Find where the given text appears and provide that cell's center as (x, y) coordinate. 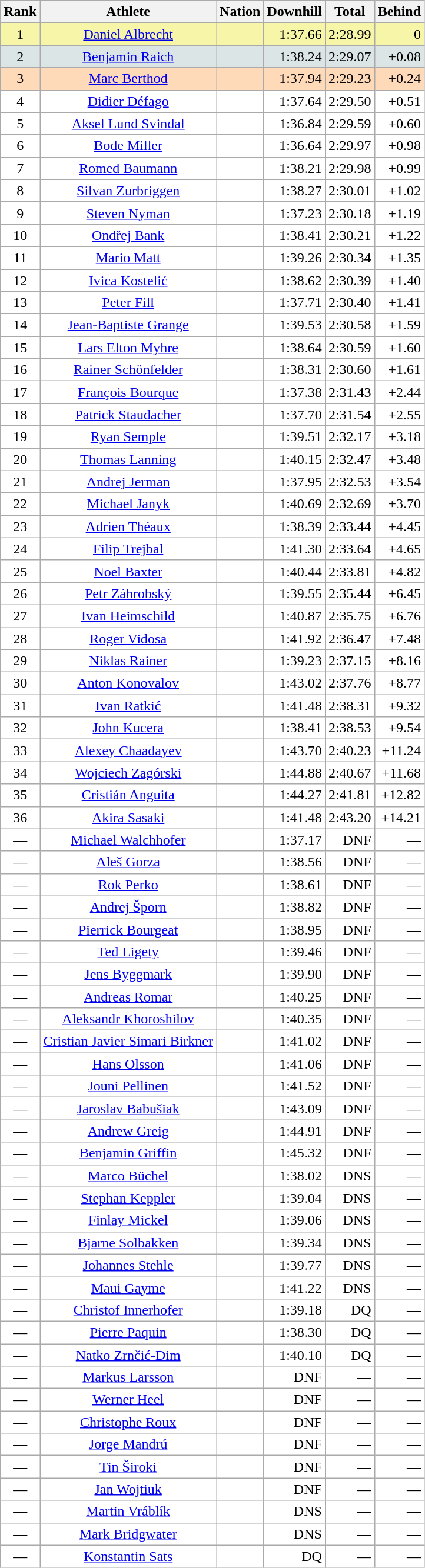
1:37.17 (294, 840)
1:40.25 (294, 997)
2:30.34 (350, 258)
Lars Elton Myhre (128, 348)
1:38.64 (294, 348)
1:44.88 (294, 773)
25 (20, 571)
+11.24 (399, 750)
2:30.59 (350, 348)
Michael Walchhofer (128, 840)
1:40.10 (294, 1355)
Athlete (128, 12)
2:33.81 (350, 571)
Ryan Semple (128, 437)
+0.98 (399, 146)
Daniel Albrecht (128, 34)
1:38.02 (294, 1176)
16 (20, 370)
Markus Larsson (128, 1377)
Rainer Schönfelder (128, 370)
29 (20, 661)
1:38.62 (294, 281)
Jan Wojtiuk (128, 1489)
Pierrick Bourgeat (128, 929)
+0.24 (399, 79)
2:35.44 (350, 593)
+3.54 (399, 482)
1:39.46 (294, 952)
2:30.21 (350, 235)
2:30.40 (350, 303)
2:35.75 (350, 616)
3 (20, 79)
2:33.44 (350, 526)
2:30.58 (350, 325)
Jean-Baptiste Grange (128, 325)
1:39.18 (294, 1310)
2:29.23 (350, 79)
Nation (240, 12)
1:41.22 (294, 1287)
Thomas Lanning (128, 459)
+1.60 (399, 348)
+6.76 (399, 616)
Christophe Roux (128, 1422)
Martin Vráblík (128, 1512)
Ondřej Bank (128, 235)
2:41.81 (350, 795)
15 (20, 348)
+14.21 (399, 818)
Natko Zrnčić-Dim (128, 1355)
1:39.77 (294, 1265)
Noel Baxter (128, 571)
1:37.70 (294, 415)
1:37.23 (294, 213)
+3.70 (399, 504)
1:36.84 (294, 124)
2:31.43 (350, 392)
Filip Trejbal (128, 549)
1:38.21 (294, 168)
1:38.56 (294, 862)
13 (20, 303)
14 (20, 325)
19 (20, 437)
Cristián Anguita (128, 795)
6 (20, 146)
1 (20, 34)
Anton Konovalov (128, 683)
27 (20, 616)
1:39.53 (294, 325)
Romed Baumann (128, 168)
Niklas Rainer (128, 661)
1:39.51 (294, 437)
2:30.60 (350, 370)
Aksel Lund Svindal (128, 124)
1:37.71 (294, 303)
François Bourque (128, 392)
John Kucera (128, 728)
1:40.87 (294, 616)
Behind (399, 12)
Didier Défago (128, 101)
Tin Široki (128, 1467)
1:38.31 (294, 370)
1:44.91 (294, 1131)
1:37.66 (294, 34)
24 (20, 549)
34 (20, 773)
1:41.06 (294, 1064)
Bjarne Solbakken (128, 1243)
1:39.26 (294, 258)
1:37.64 (294, 101)
Peter Fill (128, 303)
Roger Vidosa (128, 638)
2:31.54 (350, 415)
Rank (20, 12)
+0.08 (399, 56)
0 (399, 34)
1:39.04 (294, 1198)
2:32.69 (350, 504)
1:39.90 (294, 974)
+3.48 (399, 459)
1:44.27 (294, 795)
Benjamin Griffin (128, 1153)
31 (20, 706)
+4.65 (399, 549)
2:37.15 (350, 661)
33 (20, 750)
2:38.31 (350, 706)
2:32.17 (350, 437)
+9.32 (399, 706)
Adrien Théaux (128, 526)
Patrick Staudacher (128, 415)
1:39.23 (294, 661)
22 (20, 504)
2:28.99 (350, 34)
Aleksandr Khoroshilov (128, 1019)
Finlay Mickel (128, 1220)
+1.35 (399, 258)
+1.41 (399, 303)
Steven Nyman (128, 213)
Rok Perko (128, 885)
1:39.06 (294, 1220)
2:40.23 (350, 750)
30 (20, 683)
1:43.09 (294, 1109)
1:38.82 (294, 907)
1:37.38 (294, 392)
1:45.32 (294, 1153)
+6.45 (399, 593)
2:37.76 (350, 683)
Ted Ligety (128, 952)
36 (20, 818)
20 (20, 459)
Stephan Keppler (128, 1198)
+11.68 (399, 773)
12 (20, 281)
+12.82 (399, 795)
1:43.70 (294, 750)
Alexey Chaadayev (128, 750)
Downhill (294, 12)
Benjamin Raich (128, 56)
26 (20, 593)
Jouni Pellinen (128, 1086)
Ivan Ratkić (128, 706)
+1.02 (399, 191)
1:40.15 (294, 459)
+2.55 (399, 415)
+8.77 (399, 683)
Cristian Javier Simari Birkner (128, 1042)
Andreas Romar (128, 997)
21 (20, 482)
1:40.44 (294, 571)
2:43.20 (350, 818)
+3.18 (399, 437)
2:29.97 (350, 146)
+0.99 (399, 168)
4 (20, 101)
Silvan Zurbriggen (128, 191)
Mark Bridgwater (128, 1534)
2:32.53 (350, 482)
+1.19 (399, 213)
1:38.27 (294, 191)
+0.51 (399, 101)
18 (20, 415)
2:38.53 (350, 728)
Andrej Jerman (128, 482)
1:43.02 (294, 683)
2:29.98 (350, 168)
1:38.30 (294, 1332)
+9.54 (399, 728)
Pierre Paquin (128, 1332)
2:29.07 (350, 56)
10 (20, 235)
+1.61 (399, 370)
Maui Gayme (128, 1287)
1:40.35 (294, 1019)
+7.48 (399, 638)
Jens Byggmark (128, 974)
Bode Miller (128, 146)
2 (20, 56)
Michael Janyk (128, 504)
+4.45 (399, 526)
1:37.94 (294, 79)
Christof Innerhofer (128, 1310)
+8.16 (399, 661)
2:36.47 (350, 638)
1:38.95 (294, 929)
+1.40 (399, 281)
Jorge Mandrú (128, 1444)
Marco Büchel (128, 1176)
1:36.64 (294, 146)
Johannes Stehle (128, 1265)
Hans Olsson (128, 1064)
1:39.55 (294, 593)
23 (20, 526)
2:30.01 (350, 191)
+0.60 (399, 124)
1:41.02 (294, 1042)
Konstantin Sats (128, 1556)
Ivan Heimschild (128, 616)
Andrej Šporn (128, 907)
11 (20, 258)
35 (20, 795)
17 (20, 392)
Total (350, 12)
Akira Sasaki (128, 818)
+1.22 (399, 235)
9 (20, 213)
Wojciech Zagórski (128, 773)
Andrew Greig (128, 1131)
1:41.92 (294, 638)
+2.44 (399, 392)
Werner Heel (128, 1400)
8 (20, 191)
2:32.47 (350, 459)
+1.59 (399, 325)
2:30.18 (350, 213)
Aleš Gorza (128, 862)
2:40.67 (350, 773)
28 (20, 638)
32 (20, 728)
2:30.39 (350, 281)
1:38.24 (294, 56)
Ivica Kostelić (128, 281)
1:39.34 (294, 1243)
+4.82 (399, 571)
2:29.59 (350, 124)
1:40.69 (294, 504)
1:38.39 (294, 526)
7 (20, 168)
Jaroslav Babušiak (128, 1109)
2:29.50 (350, 101)
1:41.30 (294, 549)
2:33.64 (350, 549)
1:37.95 (294, 482)
1:38.61 (294, 885)
1:41.52 (294, 1086)
5 (20, 124)
Mario Matt (128, 258)
Petr Záhrobský (128, 593)
Marc Berthod (128, 79)
